Return the (X, Y) coordinate for the center point of the cell that contains the specified text.  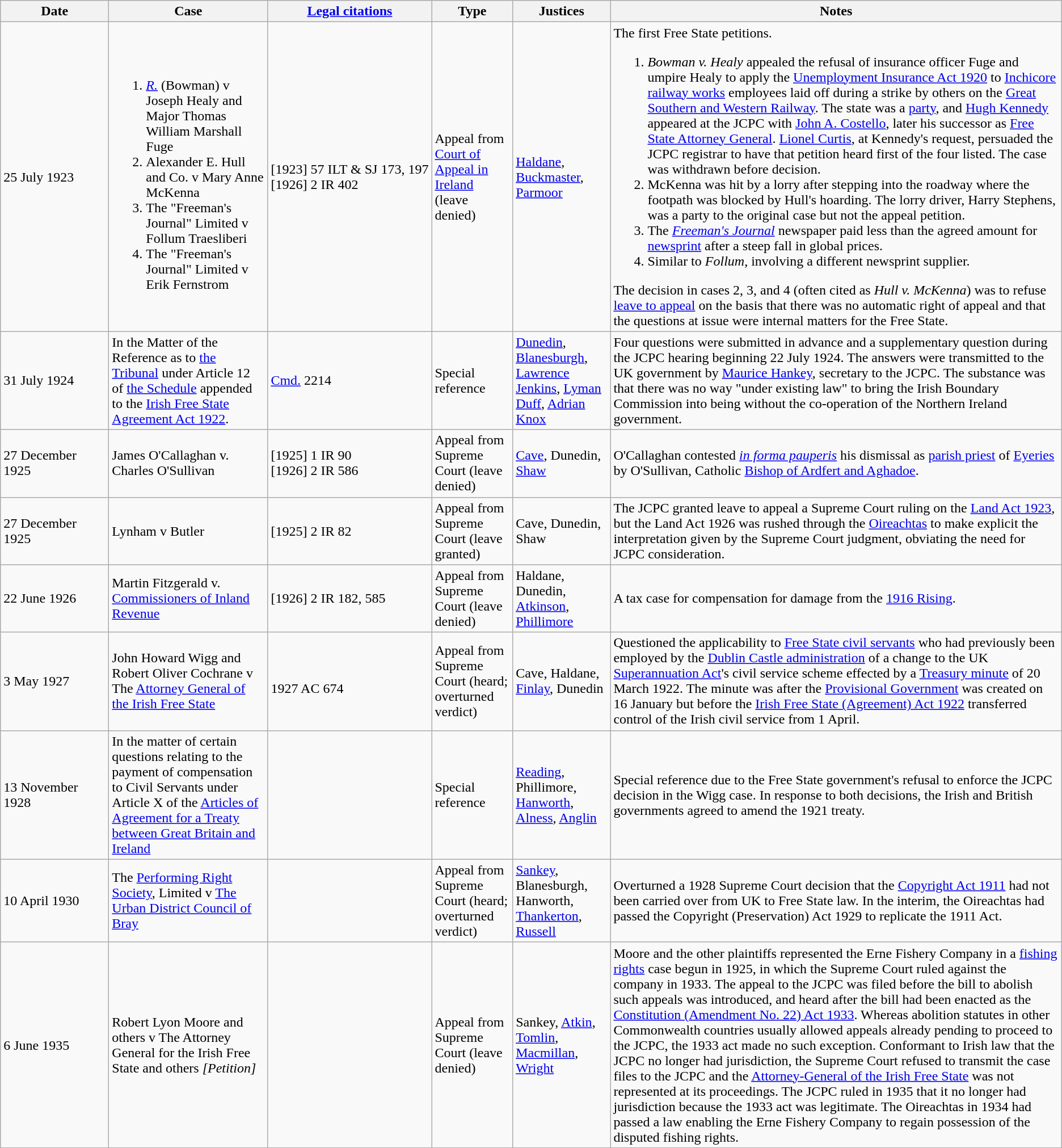
13 November 1928 (54, 794)
1927 AC 674 (349, 681)
A tax case for compensation for damage from the 1916 Rising. (836, 598)
Notes (836, 11)
[1926] 2 IR 182, 585 (349, 598)
22 June 1926 (54, 598)
Appeal from Supreme Court (leave granted) (472, 531)
Sankey, Atkin, Tomlin, Macmillan, Wright (562, 1045)
[1925] 2 IR 82 (349, 531)
Appeal from Court of Appeal in Ireland (leave denied) (472, 177)
10 April 1930 (54, 901)
3 May 1927 (54, 681)
[1925] 1 IR 90[1926] 2 IR 586 (349, 463)
Case (188, 11)
6 June 1935 (54, 1045)
In the Matter of the Reference as to the Tribunal under Article 12 of the Schedule appended to the Irish Free State Agreement Act 1922. (188, 380)
James O'Callaghan v. Charles O'Sullivan (188, 463)
Robert Lyon Moore and others v The Attorney General for the Irish Free State and others [Petition] (188, 1045)
Lynham v Butler (188, 531)
Cave, Haldane, Finlay, Dunedin (562, 681)
Type (472, 11)
Cmd. 2214 (349, 380)
Haldane, Buckmaster, Parmoor (562, 177)
Dunedin, Blanesburgh, Lawrence Jenkins, Lyman Duff, Adrian Knox (562, 380)
O'Callaghan contested in forma pauperis his dismissal as parish priest of Eyeries by O'Sullivan, Catholic Bishop of Ardfert and Aghadoe. (836, 463)
[1923] 57 ILT & SJ 173, 197[1926] 2 IR 402 (349, 177)
25 July 1923 (54, 177)
Sankey, Blanesburgh, Hanworth, Thankerton, Russell (562, 901)
Legal citations (349, 11)
Date (54, 11)
Justices (562, 11)
Martin Fitzgerald v. Commissioners of Inland Revenue (188, 598)
31 July 1924 (54, 380)
The Performing Right Society, Limited v The Urban District Council of Bray (188, 901)
Haldane, Dunedin, Atkinson, Phillimore (562, 598)
Reading, Phillimore, Hanworth, Alness, Anglin (562, 794)
John Howard Wigg and Robert Oliver Cochrane v The Attorney General of the Irish Free State (188, 681)
